Identify which cell holds the provided text, then report its (x, y) central coordinate. 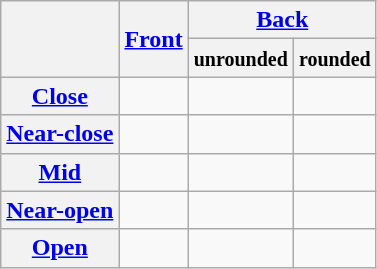
Near-open (60, 210)
Back (282, 20)
Front (154, 39)
Near-close (60, 134)
rounded (334, 58)
Close (60, 96)
unrounded (240, 58)
Open (60, 248)
Mid (60, 172)
